Return the (X, Y) coordinate for the center point of the cell that contains the specified text.  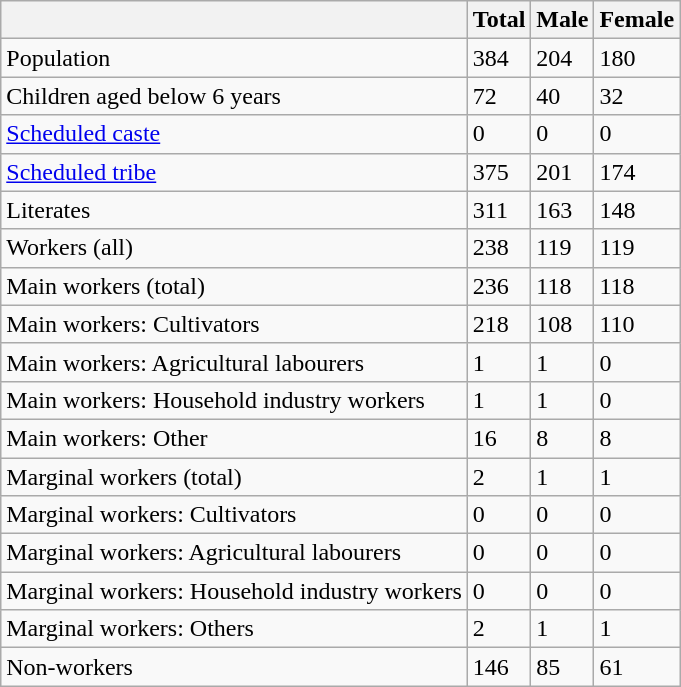
85 (562, 667)
110 (637, 324)
204 (562, 58)
174 (637, 172)
148 (637, 210)
72 (499, 96)
Workers (all) (234, 248)
238 (499, 248)
108 (562, 324)
Scheduled caste (234, 134)
Population (234, 58)
Main workers (total) (234, 286)
146 (499, 667)
Children aged below 6 years (234, 96)
Marginal workers: Others (234, 629)
Total (499, 20)
163 (562, 210)
180 (637, 58)
311 (499, 210)
Non-workers (234, 667)
Marginal workers: Household industry workers (234, 591)
375 (499, 172)
Main workers: Household industry workers (234, 400)
16 (499, 438)
Main workers: Cultivators (234, 324)
61 (637, 667)
Marginal workers: Cultivators (234, 515)
Marginal workers: Agricultural labourers (234, 553)
Marginal workers (total) (234, 477)
32 (637, 96)
218 (499, 324)
Main workers: Other (234, 438)
Literates (234, 210)
Male (562, 20)
40 (562, 96)
Female (637, 20)
Main workers: Agricultural labourers (234, 362)
384 (499, 58)
201 (562, 172)
236 (499, 286)
Scheduled tribe (234, 172)
